From the cell containing the given text, extract its center point as [X, Y] coordinate. 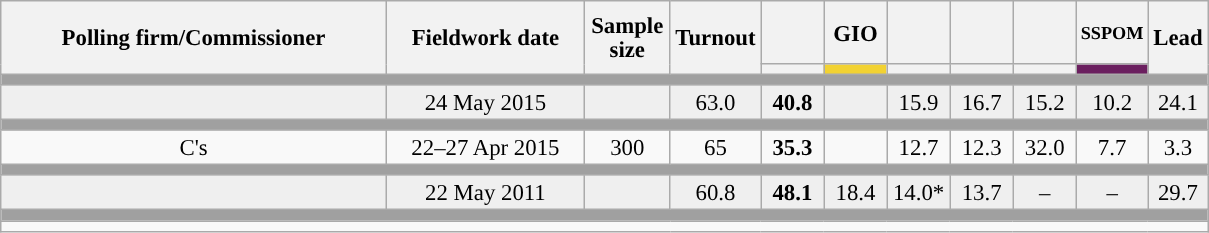
C's [194, 148]
29.7 [1178, 194]
40.8 [792, 102]
GIO [856, 32]
60.8 [716, 194]
Polling firm/Commissioner [194, 38]
16.7 [982, 102]
48.1 [792, 194]
13.7 [982, 194]
15.2 [1044, 102]
24.1 [1178, 102]
SSPOM [1112, 32]
15.9 [918, 102]
7.7 [1112, 148]
Sample size [627, 38]
3.3 [1178, 148]
65 [716, 148]
12.3 [982, 148]
22 May 2011 [485, 194]
32.0 [1044, 148]
24 May 2015 [485, 102]
18.4 [856, 194]
12.7 [918, 148]
Lead [1178, 38]
14.0* [918, 194]
Fieldwork date [485, 38]
Turnout [716, 38]
10.2 [1112, 102]
300 [627, 148]
63.0 [716, 102]
35.3 [792, 148]
22–27 Apr 2015 [485, 148]
